Extract the [X, Y] coordinate from the center of the cell holding the provided text.  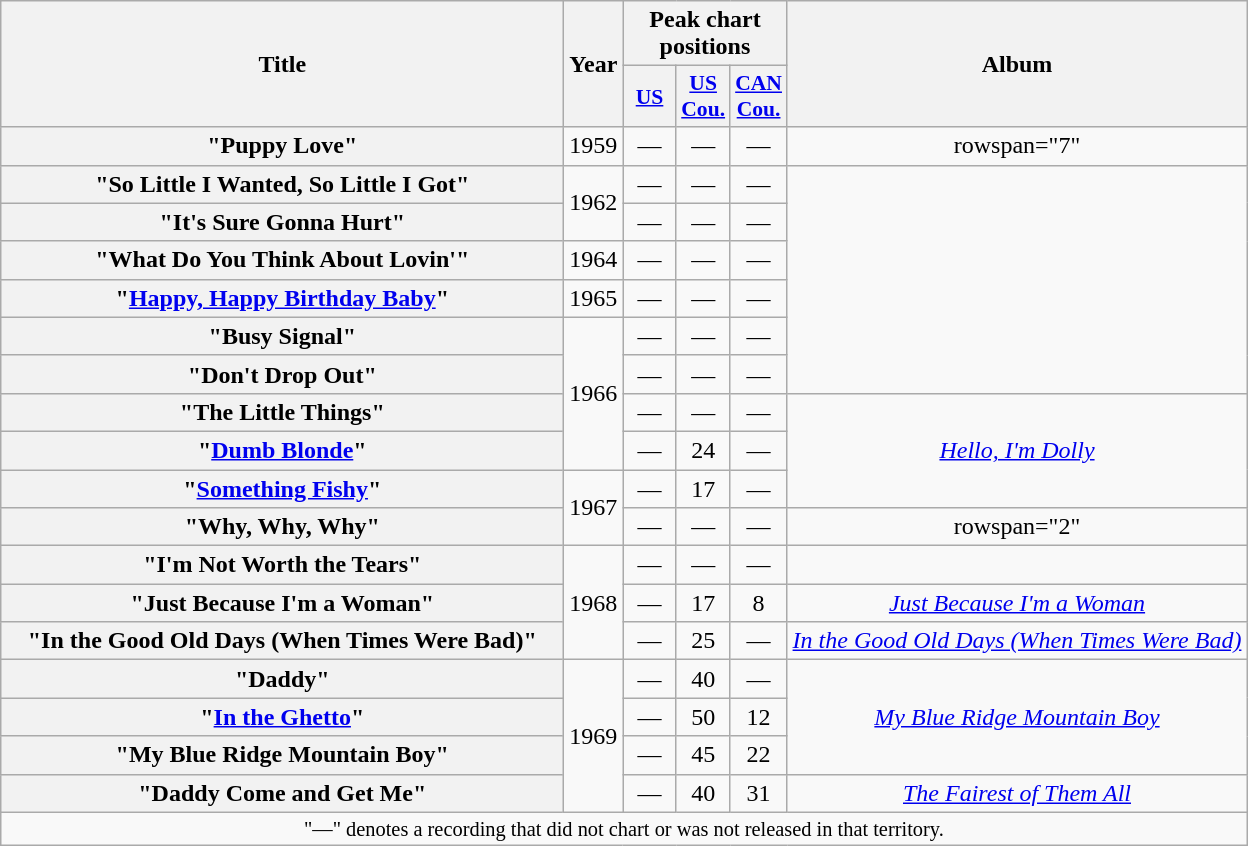
Just Because I'm a Woman [1017, 603]
"The Little Things" [282, 412]
"It's Sure Gonna Hurt" [282, 222]
12 [758, 717]
"In the Ghetto" [282, 717]
"My Blue Ridge Mountain Boy" [282, 755]
My Blue Ridge Mountain Boy [1017, 717]
1966 [594, 393]
Hello, I'm Dolly [1017, 450]
31 [758, 793]
1967 [594, 508]
"Just Because I'm a Woman" [282, 603]
"Busy Signal" [282, 336]
1959 [594, 146]
1969 [594, 736]
8 [758, 603]
In the Good Old Days (When Times Were Bad) [1017, 641]
CANCou. [758, 96]
Album [1017, 64]
"—" denotes a recording that did not chart or was not released in that territory. [624, 829]
rowspan="2" [1017, 527]
rowspan="7" [1017, 146]
1962 [594, 203]
Peak chart positions [705, 34]
1968 [594, 603]
US [650, 96]
"Daddy Come and Get Me" [282, 793]
"Dumb Blonde" [282, 450]
24 [703, 450]
25 [703, 641]
1964 [594, 260]
"Don't Drop Out" [282, 374]
"Why, Why, Why" [282, 527]
The Fairest of Them All [1017, 793]
Year [594, 64]
1965 [594, 298]
45 [703, 755]
USCou. [703, 96]
"In the Good Old Days (When Times Were Bad)" [282, 641]
"Puppy Love" [282, 146]
"Daddy" [282, 679]
22 [758, 755]
"Something Fishy" [282, 489]
"So Little I Wanted, So Little I Got" [282, 184]
50 [703, 717]
"Happy, Happy Birthday Baby" [282, 298]
Title [282, 64]
"I'm Not Worth the Tears" [282, 565]
"What Do You Think About Lovin'" [282, 260]
